Identify which cell holds the provided text, then report its (X, Y) central coordinate. 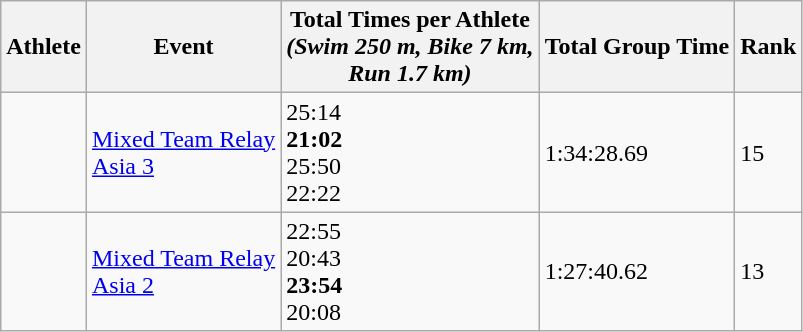
Athlete (44, 47)
1:34:28.69 (637, 152)
15 (768, 152)
1:27:40.62 (637, 272)
22:5520:4323:5420:08 (410, 272)
Total Times per Athlete (Swim 250 m, Bike 7 km, Run 1.7 km) (410, 47)
Event (183, 47)
Mixed Team Relay Asia 2 (183, 272)
25:1421:0225:5022:22 (410, 152)
Rank (768, 47)
Total Group Time (637, 47)
Mixed Team Relay Asia 3 (183, 152)
13 (768, 272)
